Capture the cell that displays the provided text and extract its (X, Y) central coordinate. 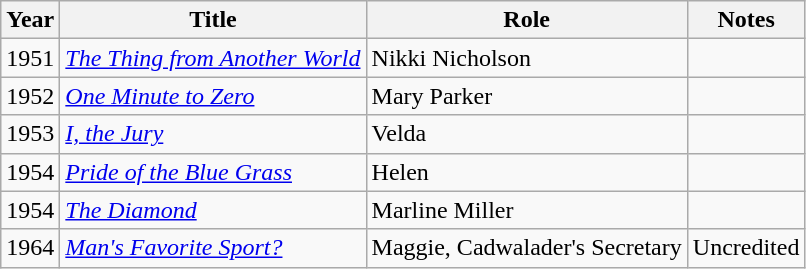
The Diamond (213, 210)
Year (30, 20)
Pride of the Blue Grass (213, 172)
1951 (30, 58)
Helen (526, 172)
Nikki Nicholson (526, 58)
Uncredited (746, 248)
Maggie, Cadwalader's Secretary (526, 248)
The Thing from Another World (213, 58)
1964 (30, 248)
Marline Miller (526, 210)
I, the Jury (213, 134)
Velda (526, 134)
Title (213, 20)
Role (526, 20)
One Minute to Zero (213, 96)
Notes (746, 20)
1952 (30, 96)
Man's Favorite Sport? (213, 248)
1953 (30, 134)
Mary Parker (526, 96)
